Scan for the cell matching the given text and deliver its [x, y] coordinate at center. 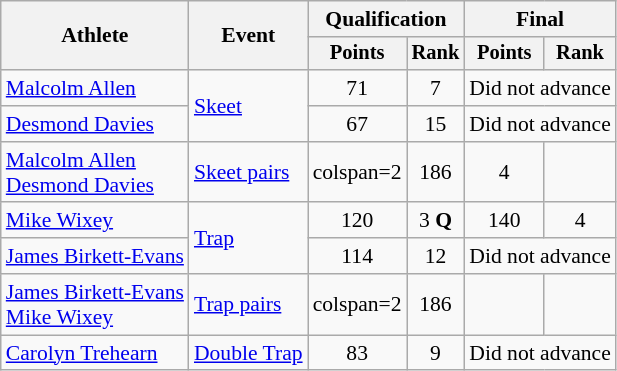
James Birkett-Evans [95, 256]
Trap pairs [248, 304]
Qualification [386, 19]
15 [436, 124]
7 [436, 88]
Double Trap [248, 353]
Desmond Davies [95, 124]
120 [358, 221]
83 [358, 353]
114 [358, 256]
Final [540, 19]
Trap [248, 238]
Mike Wixey [95, 221]
3 Q [436, 221]
140 [504, 221]
Skeet pairs [248, 172]
Event [248, 36]
67 [358, 124]
Carolyn Trehearn [95, 353]
Malcolm AllenDesmond Davies [95, 172]
James Birkett-EvansMike Wixey [95, 304]
9 [436, 353]
Athlete [95, 36]
Malcolm Allen [95, 88]
Skeet [248, 106]
12 [436, 256]
71 [358, 88]
